Determine the [X, Y] coordinate at the center of the cell enclosing the given text.  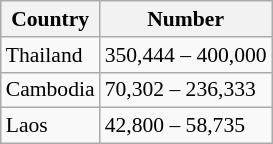
350,444 – 400,000 [186, 55]
70,302 – 236,333 [186, 90]
Thailand [50, 55]
Country [50, 19]
Cambodia [50, 90]
42,800 – 58,735 [186, 126]
Number [186, 19]
Laos [50, 126]
